Locate the cell with the specified text and output its (X, Y) center coordinate. 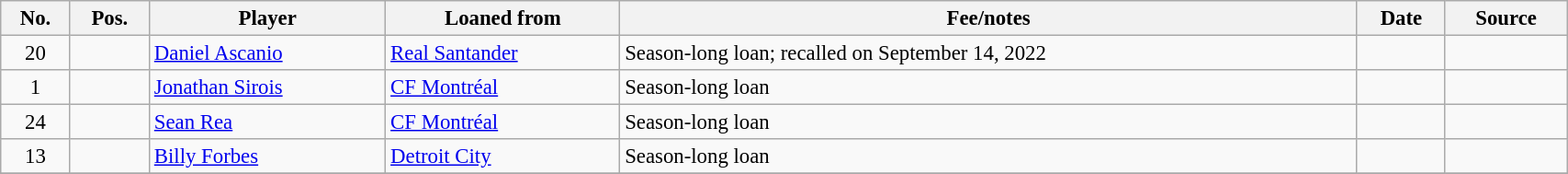
Pos. (109, 18)
Date (1401, 18)
Daniel Ascanio (268, 53)
Jonathan Sirois (268, 87)
Real Santander (503, 53)
Fee/notes (988, 18)
1 (35, 87)
13 (35, 157)
20 (35, 53)
Loaned from (503, 18)
Source (1506, 18)
Player (268, 18)
Billy Forbes (268, 157)
Season-long loan; recalled on September 14, 2022 (988, 53)
No. (35, 18)
Sean Rea (268, 122)
Detroit City (503, 157)
24 (35, 122)
